Provide the [x, y] coordinate of the cell's center where the given text is located.  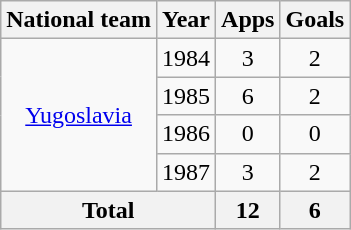
Goals [315, 20]
1984 [186, 58]
1987 [186, 172]
1985 [186, 96]
Apps [248, 20]
National team [79, 20]
1986 [186, 134]
Yugoslavia [79, 115]
Total [108, 210]
12 [248, 210]
Year [186, 20]
